Locate the cell with the specified text and output its [x, y] center coordinate. 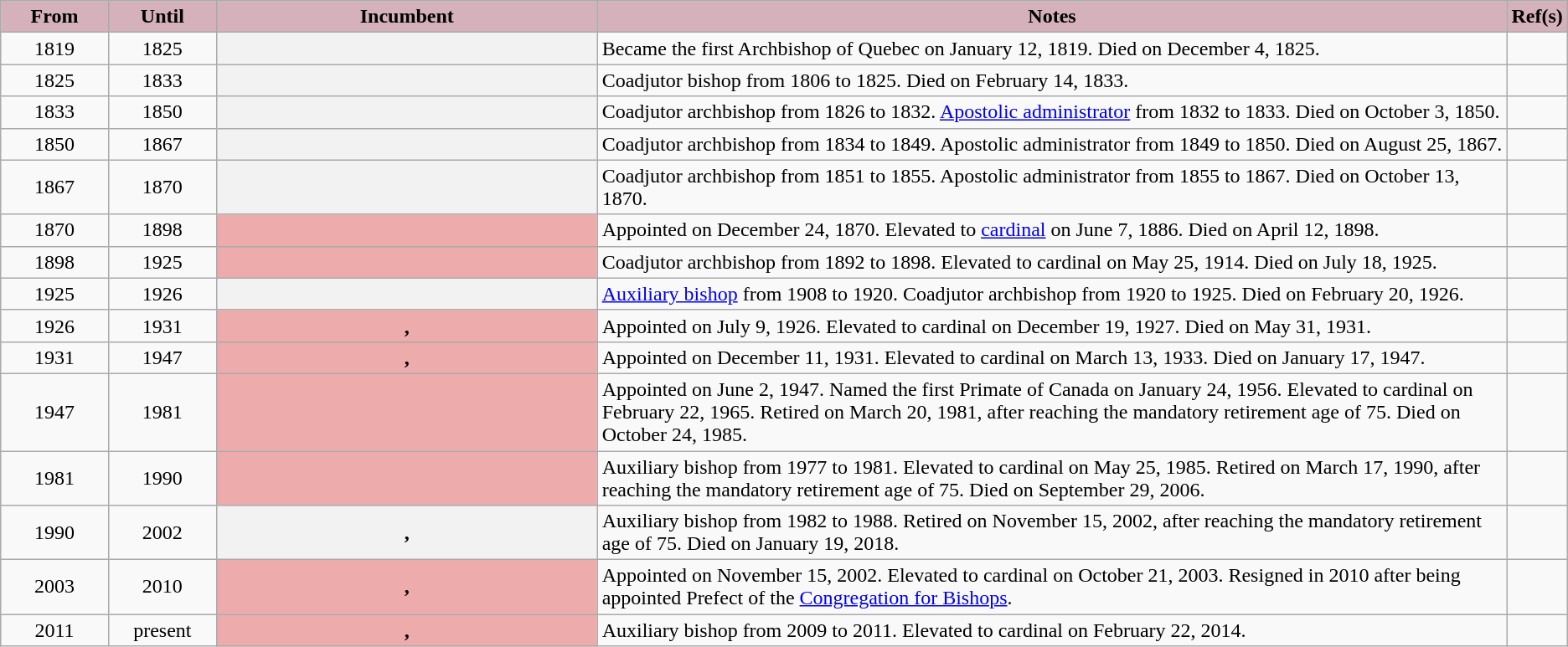
Until [162, 17]
Coadjutor bishop from 1806 to 1825. Died on February 14, 1833. [1052, 80]
Coadjutor archbishop from 1892 to 1898. Elevated to cardinal on May 25, 1914. Died on July 18, 1925. [1052, 262]
Coadjutor archbishop from 1826 to 1832. Apostolic administrator from 1832 to 1833. Died on October 3, 1850. [1052, 112]
Appointed on July 9, 1926. Elevated to cardinal on December 19, 1927. Died on May 31, 1931. [1052, 326]
Incumbent [407, 17]
1819 [55, 49]
2010 [162, 588]
Auxiliary bishop from 1908 to 1920. Coadjutor archbishop from 1920 to 1925. Died on February 20, 1926. [1052, 294]
Coadjutor archbishop from 1851 to 1855. Apostolic administrator from 1855 to 1867. Died on October 13, 1870. [1052, 187]
Auxiliary bishop from 1982 to 1988. Retired on November 15, 2002, after reaching the mandatory retirement age of 75. Died on January 19, 2018. [1052, 532]
Appointed on December 24, 1870. Elevated to cardinal on June 7, 1886. Died on April 12, 1898. [1052, 230]
Notes [1052, 17]
Ref(s) [1537, 17]
2002 [162, 532]
Appointed on December 11, 1931. Elevated to cardinal on March 13, 1933. Died on January 17, 1947. [1052, 357]
Coadjutor archbishop from 1834 to 1849. Apostolic administrator from 1849 to 1850. Died on August 25, 1867. [1052, 144]
From [55, 17]
Auxiliary bishop from 2009 to 2011. Elevated to cardinal on February 22, 2014. [1052, 630]
2003 [55, 588]
2011 [55, 630]
Became the first Archbishop of Quebec on January 12, 1819. Died on December 4, 1825. [1052, 49]
present [162, 630]
